For the text-containing cell, return its midpoint in (x, y) coordinate format. 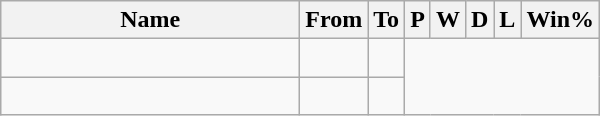
W (448, 20)
P (418, 20)
Win% (560, 20)
L (508, 20)
Name (150, 20)
To (386, 20)
From (334, 20)
D (479, 20)
